Extract the (x, y) coordinate from the center of the cell holding the provided text.  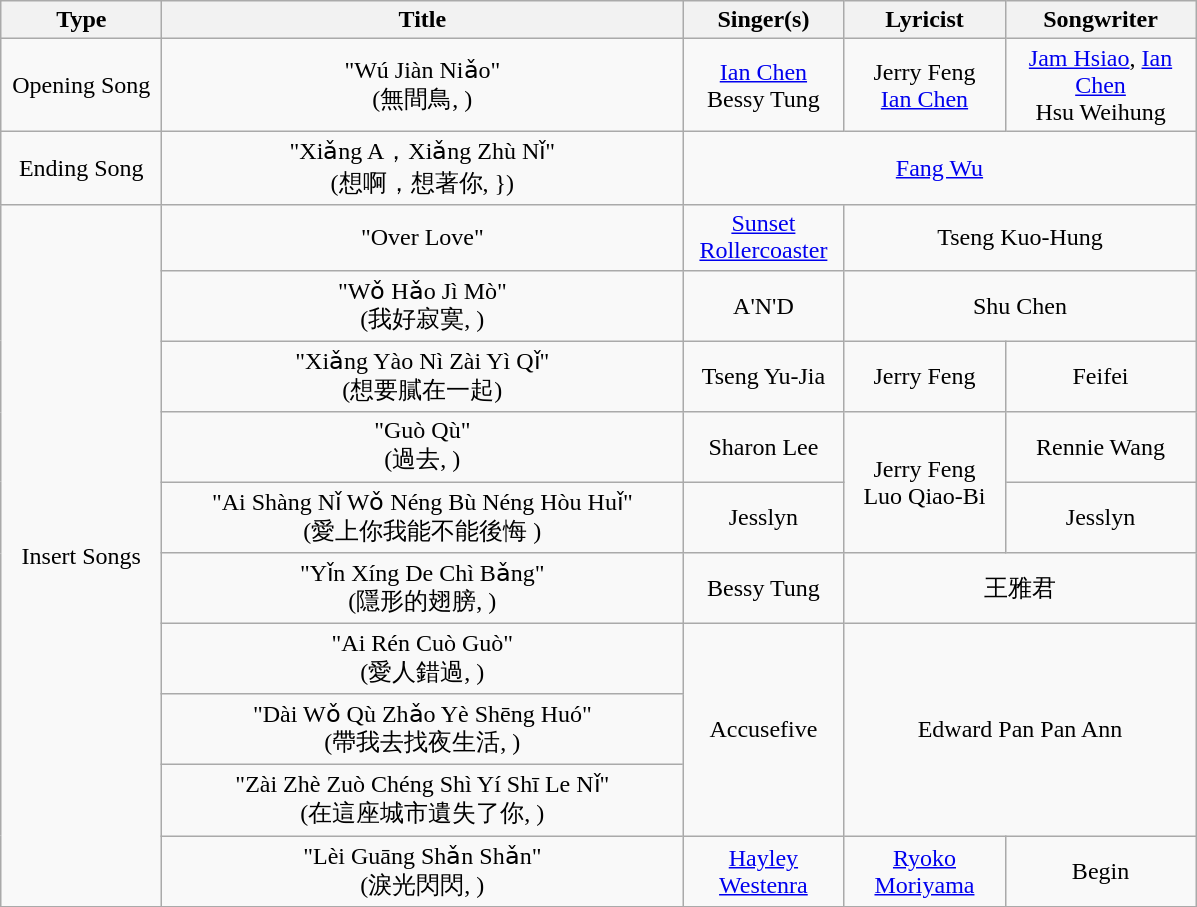
Jerry Feng (924, 376)
"Zài Zhè Zuò Chéng Shì Yí Shī Le Nǐ"(在這座城市遺失了你, ) (422, 800)
Title (422, 20)
Tseng Kuo-Hung (1020, 238)
"Guò Qù"(過去, ) (422, 447)
Type (82, 20)
Opening Song (82, 85)
Rennie Wang (1100, 447)
Jam Hsiao, Ian ChenHsu Weihung (1100, 85)
Ian ChenBessy Tung (764, 85)
"Ai Shàng Nǐ Wǒ Néng Bù Néng Hòu Huǐ"(愛上你我能不能後悔 ) (422, 518)
Hayley Westenra (764, 872)
Sunset Rollercoaster (764, 238)
"Xiǎng A，Xiǎng Zhù Nǐ" (想啊，想著你, }) (422, 168)
Ending Song (82, 168)
Feifei (1100, 376)
Tseng Yu-Jia (764, 376)
Shu Chen (1020, 306)
Accusefive (764, 730)
Edward Pan Pan Ann (1020, 730)
Jerry FengIan Chen (924, 85)
Songwriter (1100, 20)
Singer(s) (764, 20)
Sharon Lee (764, 447)
Bessy Tung (764, 588)
"Over Love" (422, 238)
"Ai Rén Cuò Guò"(愛人錯過, ) (422, 659)
"Wú Jiàn Niǎo" (無間鳥, ) (422, 85)
Lyricist (924, 20)
王雅君 (1020, 588)
"Yǐn Xíng De Chì Bǎng"(隱形的翅膀, ) (422, 588)
"Wǒ Hǎo Jì Mò"(我好寂寞, ) (422, 306)
A'N'D (764, 306)
Begin (1100, 872)
"Dài Wǒ Qù Zhǎo Yè Shēng Huó"(帶我去找夜生活, ) (422, 728)
Jerry FengLuo Qiao-Bi (924, 482)
Ryoko Moriyama (924, 872)
Insert Songs (82, 556)
Fang Wu (940, 168)
"Xiǎng Yào Nì Zài Yì Qǐ"(想要膩在一起) (422, 376)
"Lèi Guāng Shǎn Shǎn"(淚光閃閃, ) (422, 872)
